Detect which cell encompasses the target text, then output its (X, Y) center coordinate. 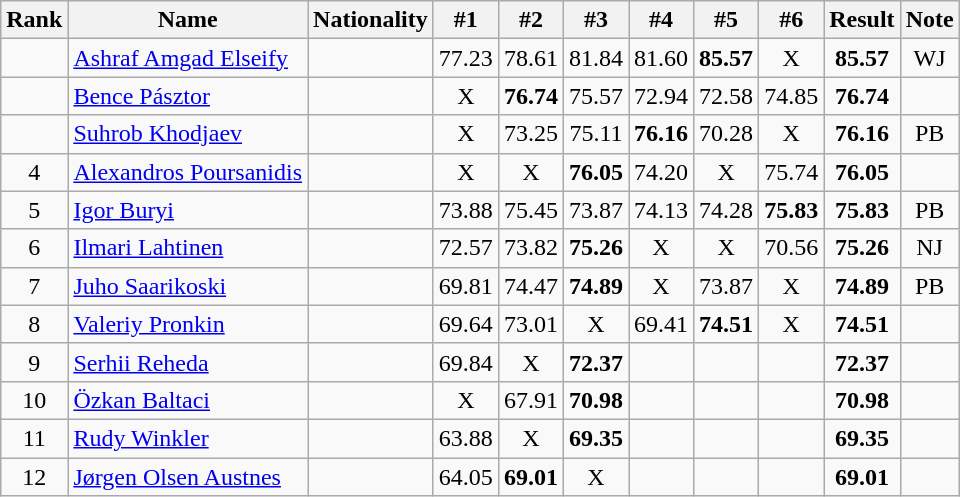
Result (862, 20)
12 (34, 477)
64.05 (466, 477)
#1 (466, 20)
5 (34, 210)
81.84 (596, 58)
Alexandros Poursanidis (188, 172)
74.85 (792, 96)
81.60 (660, 58)
4 (34, 172)
69.84 (466, 362)
75.74 (792, 172)
Bence Pásztor (188, 96)
6 (34, 248)
72.58 (726, 96)
70.28 (726, 134)
#6 (792, 20)
75.57 (596, 96)
73.25 (530, 134)
#4 (660, 20)
78.61 (530, 58)
Suhrob Khodjaev (188, 134)
73.88 (466, 210)
Ashraf Amgad Elseify (188, 58)
11 (34, 438)
10 (34, 400)
7 (34, 286)
Rank (34, 20)
63.88 (466, 438)
Serhii Reheda (188, 362)
70.56 (792, 248)
Name (188, 20)
74.13 (660, 210)
Igor Buryi (188, 210)
#5 (726, 20)
Note (930, 20)
67.91 (530, 400)
Özkan Baltaci (188, 400)
WJ (930, 58)
#3 (596, 20)
73.01 (530, 324)
Nationality (371, 20)
69.81 (466, 286)
Rudy Winkler (188, 438)
NJ (930, 248)
75.45 (530, 210)
Ilmari Lahtinen (188, 248)
Jørgen Olsen Austnes (188, 477)
77.23 (466, 58)
Juho Saarikoski (188, 286)
9 (34, 362)
72.57 (466, 248)
74.28 (726, 210)
75.11 (596, 134)
74.20 (660, 172)
#2 (530, 20)
8 (34, 324)
Valeriy Pronkin (188, 324)
73.82 (530, 248)
74.47 (530, 286)
69.64 (466, 324)
72.94 (660, 96)
69.41 (660, 324)
